Pinpoint the cell where the given text exists, returning its [x, y] midpoint coordinate. 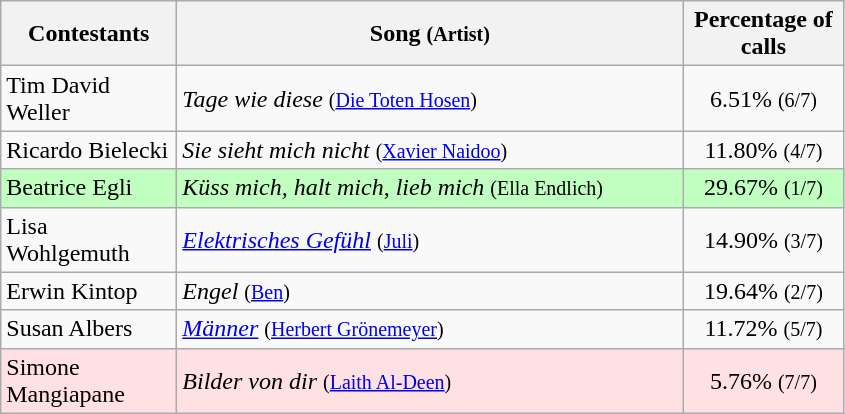
Song (Artist) [430, 34]
19.64% (2/7) [764, 291]
Männer (Herbert Grönemeyer) [430, 329]
Ricardo Bielecki [89, 150]
6.51% (6/7) [764, 98]
Beatrice Egli [89, 188]
Lisa Wohlgemuth [89, 240]
Tim David Weller [89, 98]
Bilder von dir (Laith Al-Deen) [430, 380]
Elektrisches Gefühl (Juli) [430, 240]
11.80% (4/7) [764, 150]
Küss mich, halt mich, lieb mich (Ella Endlich) [430, 188]
Sie sieht mich nicht (Xavier Naidoo) [430, 150]
Simone Mangiapane [89, 380]
Susan Albers [89, 329]
14.90% (3/7) [764, 240]
29.67% (1/7) [764, 188]
Tage wie diese (Die Toten Hosen) [430, 98]
Engel (Ben) [430, 291]
11.72% (5/7) [764, 329]
Contestants [89, 34]
Percentage of calls [764, 34]
5.76% (7/7) [764, 380]
Erwin Kintop [89, 291]
